Return [x, y] of the center of cell containing provided text 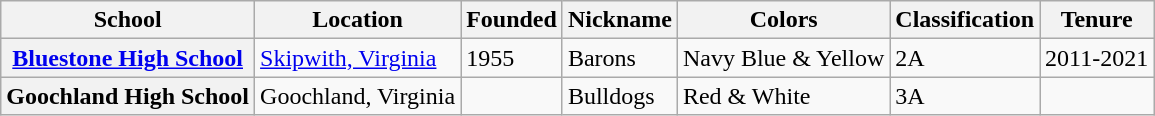
Founded [512, 20]
Barons [620, 58]
Nickname [620, 20]
1955 [512, 58]
3A [965, 96]
Goochland, Virginia [358, 96]
Bulldogs [620, 96]
Bluestone High School [128, 58]
Tenure [1097, 20]
Skipwith, Virginia [358, 58]
Classification [965, 20]
Navy Blue & Yellow [783, 58]
Red & White [783, 96]
2A [965, 58]
Goochland High School [128, 96]
2011-2021 [1097, 58]
School [128, 20]
Colors [783, 20]
Location [358, 20]
